Scan for the cell matching the given text and deliver its (X, Y) coordinate at center. 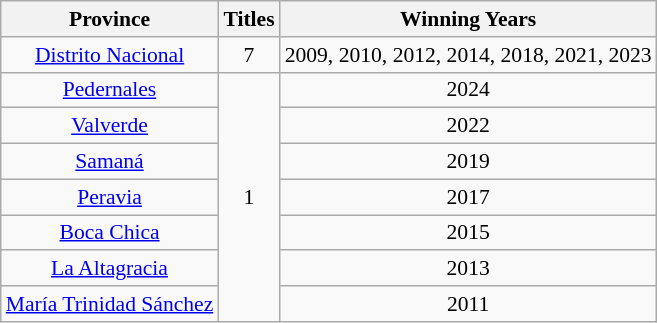
Distrito Nacional (110, 55)
1 (248, 196)
2013 (468, 269)
Boca Chica (110, 233)
Peravia (110, 197)
2011 (468, 304)
Winning Years (468, 19)
La Altagracia (110, 269)
2009, 2010, 2012, 2014, 2018, 2021, 2023 (468, 55)
2022 (468, 126)
2019 (468, 162)
Samaná (110, 162)
2015 (468, 233)
Pedernales (110, 90)
Titles (248, 19)
2024 (468, 90)
2017 (468, 197)
María Trinidad Sánchez (110, 304)
Valverde (110, 126)
Province (110, 19)
7 (248, 55)
